Detect which cell encompasses the target text, then output its (x, y) center coordinate. 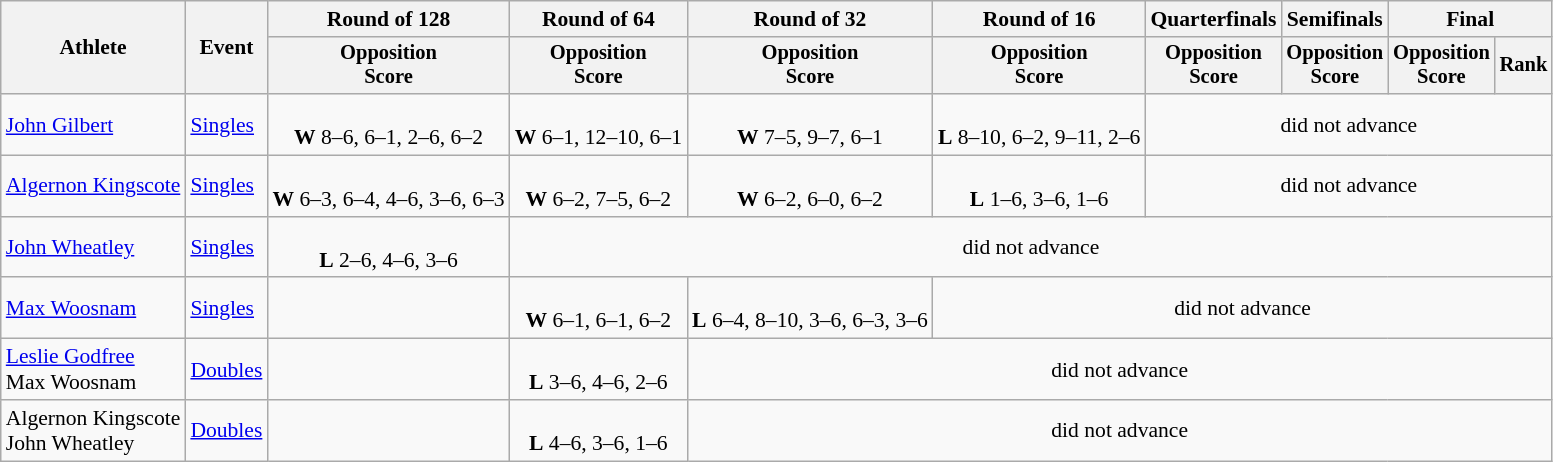
Round of 32 (810, 19)
L 4–6, 3–6, 1–6 (598, 430)
L 2–6, 4–6, 3–6 (388, 248)
Event (226, 48)
Semifinals (1334, 19)
W 8–6, 6–1, 2–6, 6–2 (388, 124)
W 6–3, 6–4, 4–6, 3–6, 6–3 (388, 186)
L 6–4, 8–10, 3–6, 6–3, 3–6 (810, 308)
Algernon Kingscote (94, 186)
John Gilbert (94, 124)
W 6–2, 7–5, 6–2 (598, 186)
Athlete (94, 48)
Quarterfinals (1213, 19)
W 6–1, 12–10, 6–1 (598, 124)
W 6–2, 6–0, 6–2 (810, 186)
Max Woosnam (94, 308)
Round of 128 (388, 19)
Rank (1524, 66)
John Wheatley (94, 248)
Round of 64 (598, 19)
Round of 16 (1040, 19)
Final (1470, 19)
L 3–6, 4–6, 2–6 (598, 370)
W 6–1, 6–1, 6–2 (598, 308)
Algernon Kingscote John Wheatley (94, 430)
Leslie Godfree Max Woosnam (94, 370)
L 8–10, 6–2, 9–11, 2–6 (1040, 124)
W 7–5, 9–7, 6–1 (810, 124)
L 1–6, 3–6, 1–6 (1040, 186)
